Capture the cell that displays the provided text and extract its [x, y] central coordinate. 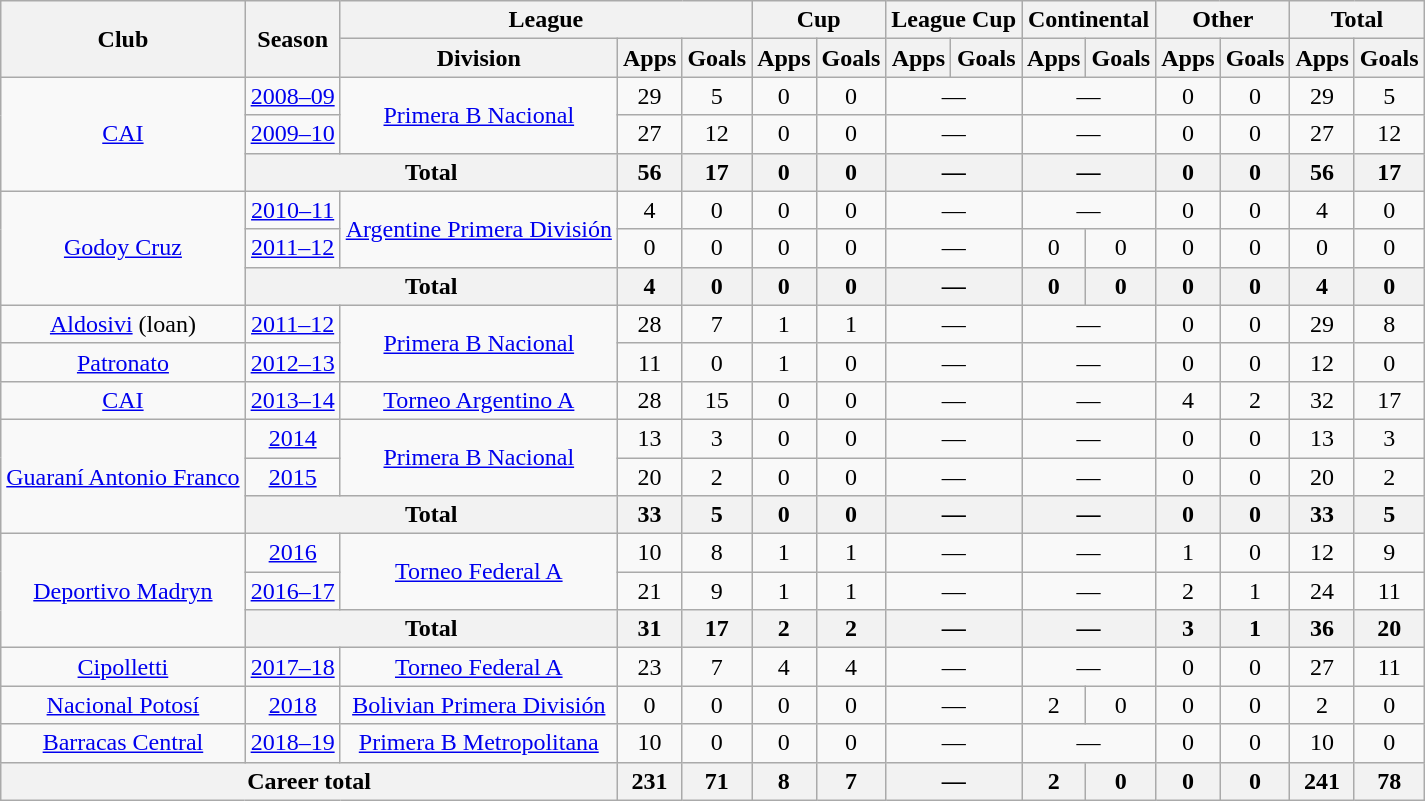
2016–17 [292, 591]
2018–19 [292, 743]
Guaraní Antonio Franco [123, 476]
Aldosivi (loan) [123, 324]
Cipolletti [123, 667]
Bolivian Primera División [478, 705]
Continental [1089, 20]
Primera B Metropolitana [478, 743]
2014 [292, 438]
2013–14 [292, 400]
2018 [292, 705]
League Cup [954, 20]
Nacional Potosí [123, 705]
2008–09 [292, 96]
Godoy Cruz [123, 248]
Club [123, 39]
71 [717, 781]
Cup [819, 20]
32 [1322, 400]
Career total [310, 781]
Patronato [123, 362]
21 [649, 591]
2015 [292, 477]
Other [1223, 20]
Argentine Primera División [478, 229]
36 [1322, 629]
31 [649, 629]
24 [1322, 591]
2010–11 [292, 210]
2017–18 [292, 667]
Barracas Central [123, 743]
2012–13 [292, 362]
23 [649, 667]
Season [292, 39]
241 [1322, 781]
15 [717, 400]
231 [649, 781]
78 [1389, 781]
Deportivo Madryn [123, 591]
League [546, 20]
2016 [292, 553]
Torneo Argentino A [478, 400]
2009–10 [292, 134]
Division [478, 58]
